Extract the (x, y) coordinate from the center of the cell holding the provided text.  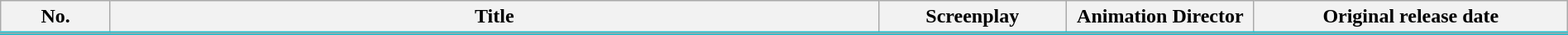
Animation Director (1159, 17)
Original release date (1411, 17)
Screenplay (973, 17)
No. (56, 17)
Title (495, 17)
